Search for the cell housing the specified text and yield its (x, y) center coordinate. 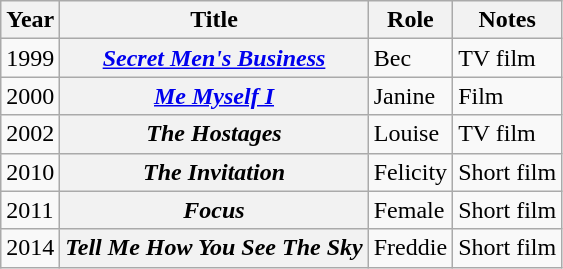
Role (410, 20)
Me Myself I (214, 96)
Secret Men's Business (214, 58)
Focus (214, 210)
Freddie (410, 248)
Film (508, 96)
Year (30, 20)
Notes (508, 20)
Tell Me How You See The Sky (214, 248)
Title (214, 20)
Janine (410, 96)
Bec (410, 58)
The Hostages (214, 134)
Female (410, 210)
2000 (30, 96)
2010 (30, 172)
1999 (30, 58)
Louise (410, 134)
Felicity (410, 172)
The Invitation (214, 172)
2002 (30, 134)
2014 (30, 248)
2011 (30, 210)
